Find where the given text appears and provide that cell's center as (x, y) coordinate. 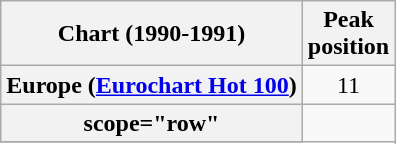
scope="row" (152, 123)
Peakposition (348, 34)
Europe (Eurochart Hot 100) (152, 85)
Chart (1990-1991) (152, 34)
11 (348, 85)
